Detect which cell encompasses the target text, then output its [x, y] center coordinate. 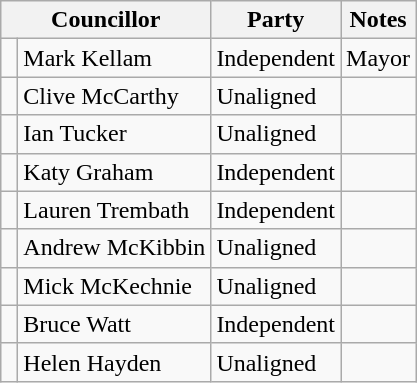
Party [276, 20]
Ian Tucker [114, 134]
Clive McCarthy [114, 96]
Bruce Watt [114, 324]
Katy Graham [114, 172]
Lauren Trembath [114, 210]
Andrew McKibbin [114, 248]
Councillor [106, 20]
Mark Kellam [114, 58]
Mick McKechnie [114, 286]
Notes [378, 20]
Helen Hayden [114, 362]
Mayor [378, 58]
